From the cell containing the given text, extract its center point as (X, Y) coordinate. 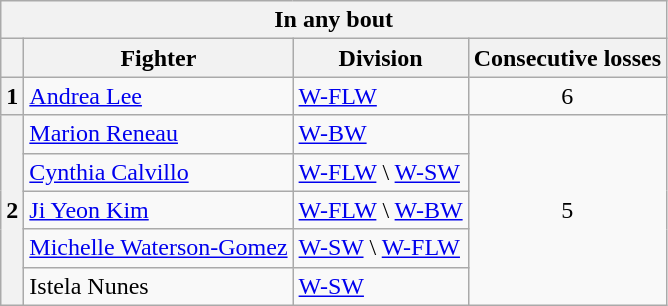
5 (567, 210)
Fighter (158, 58)
W-FLW (380, 96)
1 (12, 96)
W-SW \ W-FLW (380, 248)
W-SW (380, 286)
Istela Nunes (158, 286)
Michelle Waterson-Gomez (158, 248)
Cynthia Calvillo (158, 172)
Marion Reneau (158, 134)
In any bout (334, 20)
W-BW (380, 134)
W-FLW \ W-BW (380, 210)
6 (567, 96)
Consecutive losses (567, 58)
2 (12, 210)
W-FLW \ W-SW (380, 172)
Division (380, 58)
Andrea Lee (158, 96)
Ji Yeon Kim (158, 210)
